Return (x, y) of the center of cell containing provided text 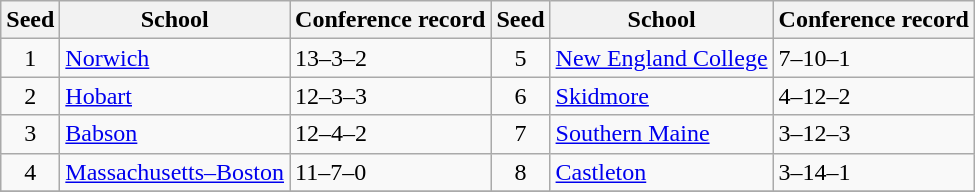
Massachusetts–Boston (175, 172)
4–12–2 (874, 96)
5 (520, 58)
Skidmore (662, 96)
4 (30, 172)
Hobart (175, 96)
Southern Maine (662, 134)
7 (520, 134)
Castleton (662, 172)
7–10–1 (874, 58)
2 (30, 96)
6 (520, 96)
11–7–0 (390, 172)
13–3–2 (390, 58)
1 (30, 58)
8 (520, 172)
New England College (662, 58)
3–14–1 (874, 172)
3 (30, 134)
Norwich (175, 58)
12–4–2 (390, 134)
12–3–3 (390, 96)
3–12–3 (874, 134)
Babson (175, 134)
